Identify which cell holds the provided text, then report its (x, y) central coordinate. 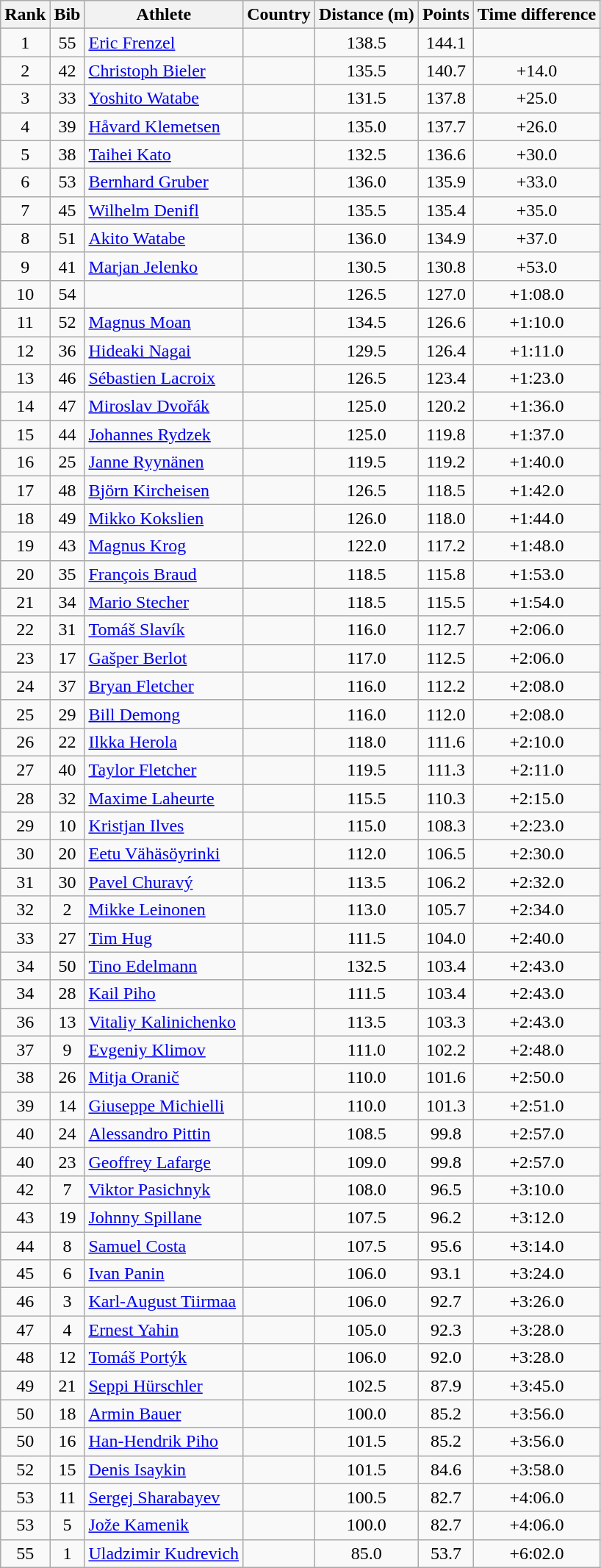
+3:26.0 (536, 1302)
Time difference (536, 15)
Karl-August Tiirmaa (164, 1302)
+3:24.0 (536, 1274)
119.8 (445, 434)
140.7 (445, 71)
Vitaliy Kalinichenko (164, 1022)
+2:51.0 (536, 1106)
Geoffrey Lafarge (164, 1161)
+26.0 (536, 126)
138.5 (366, 43)
Points (445, 15)
Ilkka Herola (164, 742)
Tomáš Slavík (164, 630)
136.6 (445, 154)
Marjan Jelenko (164, 266)
106.5 (445, 854)
Uladzimir Kudrevich (164, 1553)
Country (279, 15)
Magnus Moan (164, 322)
Yoshito Watabe (164, 99)
Bib (68, 15)
101.6 (445, 1078)
135.0 (366, 126)
+1:11.0 (536, 351)
+6:02.0 (536, 1553)
84.6 (445, 1469)
Håvard Klemetsen (164, 126)
112.7 (445, 630)
117.2 (445, 546)
+53.0 (536, 266)
+1:23.0 (536, 379)
Mario Stecher (164, 602)
+3:14.0 (536, 1246)
+1:08.0 (536, 294)
129.5 (366, 351)
135.4 (445, 210)
54 (68, 294)
111.6 (445, 742)
119.2 (445, 462)
Mikko Kokslien (164, 518)
137.7 (445, 126)
+2:50.0 (536, 1078)
85.0 (366, 1553)
113.0 (366, 910)
+2:11.0 (536, 770)
Pavel Churavý (164, 882)
135.9 (445, 182)
François Braud (164, 574)
Miroslav Dvořák (164, 407)
+2:15.0 (536, 798)
+1:36.0 (536, 407)
112.2 (445, 686)
Wilhelm Denifl (164, 210)
Bill Demong (164, 714)
105.0 (366, 1330)
95.6 (445, 1246)
+1:40.0 (536, 462)
108.0 (366, 1189)
+1:10.0 (536, 322)
137.8 (445, 99)
130.8 (445, 266)
+2:30.0 (536, 854)
Mitja Oranič (164, 1078)
93.1 (445, 1274)
123.4 (445, 379)
126.0 (366, 518)
Maxime Laheurte (164, 798)
87.9 (445, 1386)
Christoph Bieler (164, 71)
Ivan Panin (164, 1274)
+30.0 (536, 154)
+35.0 (536, 210)
+33.0 (536, 182)
+3:45.0 (536, 1386)
Eetu Vähäsöyrinki (164, 854)
Kail Piho (164, 994)
Taihei Kato (164, 154)
105.7 (445, 910)
Distance (m) (366, 15)
108.5 (366, 1134)
Mikke Leinonen (164, 910)
110.3 (445, 798)
102.5 (366, 1386)
Gašper Berlot (164, 658)
Kristjan Ilves (164, 826)
+2:10.0 (536, 742)
92.0 (445, 1358)
Alessandro Pittin (164, 1134)
120.2 (445, 407)
Taylor Fletcher (164, 770)
Akito Watabe (164, 238)
Sergej Sharabayev (164, 1497)
53.7 (445, 1553)
92.3 (445, 1330)
111.0 (366, 1050)
102.2 (445, 1050)
+3:10.0 (536, 1189)
+1:53.0 (536, 574)
106.2 (445, 882)
Ernest Yahin (164, 1330)
Han-Hendrik Piho (164, 1442)
Magnus Krog (164, 546)
Giuseppe Michielli (164, 1106)
Tino Edelmann (164, 966)
131.5 (366, 99)
115.0 (366, 826)
Björn Kircheisen (164, 490)
+1:37.0 (536, 434)
96.2 (445, 1217)
Johannes Rydzek (164, 434)
112.5 (445, 658)
104.0 (445, 938)
100.5 (366, 1497)
+1:42.0 (536, 490)
+1:54.0 (536, 602)
115.8 (445, 574)
96.5 (445, 1189)
126.4 (445, 351)
+37.0 (536, 238)
+2:40.0 (536, 938)
111.3 (445, 770)
Rank (25, 15)
Athlete (164, 15)
Bernhard Gruber (164, 182)
+14.0 (536, 71)
92.7 (445, 1302)
Samuel Costa (164, 1246)
108.3 (445, 826)
51 (68, 238)
Hideaki Nagai (164, 351)
+3:58.0 (536, 1469)
Johnny Spillane (164, 1217)
Sébastien Lacroix (164, 379)
+2:48.0 (536, 1050)
144.1 (445, 43)
+1:44.0 (536, 518)
35 (68, 574)
Denis Isaykin (164, 1469)
Eric Frenzel (164, 43)
117.0 (366, 658)
126.6 (445, 322)
Evgeniy Klimov (164, 1050)
Seppi Hürschler (164, 1386)
109.0 (366, 1161)
Viktor Pasichnyk (164, 1189)
103.3 (445, 1022)
122.0 (366, 546)
Bryan Fletcher (164, 686)
Jože Kamenik (164, 1525)
+3:12.0 (536, 1217)
+25.0 (536, 99)
+2:32.0 (536, 882)
Armin Bauer (164, 1414)
130.5 (366, 266)
41 (68, 266)
Tomáš Portýk (164, 1358)
101.3 (445, 1106)
134.5 (366, 322)
127.0 (445, 294)
134.9 (445, 238)
+1:48.0 (536, 546)
+2:34.0 (536, 910)
+2:23.0 (536, 826)
Janne Ryynänen (164, 462)
Tim Hug (164, 938)
